Extract the (x, y) coordinate from the center of the cell holding the provided text.  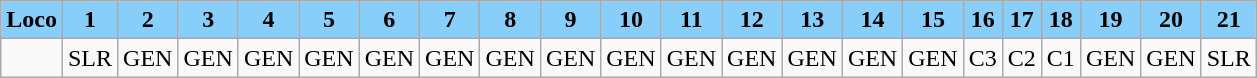
17 (1022, 20)
19 (1110, 20)
10 (631, 20)
7 (450, 20)
8 (510, 20)
1 (90, 20)
13 (812, 20)
3 (208, 20)
Loco (32, 20)
20 (1171, 20)
18 (1060, 20)
11 (691, 20)
C2 (1022, 58)
14 (872, 20)
C3 (982, 58)
C1 (1060, 58)
2 (148, 20)
15 (933, 20)
9 (570, 20)
21 (1228, 20)
4 (268, 20)
12 (752, 20)
6 (389, 20)
5 (329, 20)
16 (982, 20)
